Provide the (x, y) coordinate of the cell's center where the given text is located.  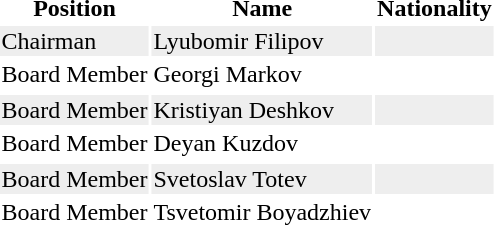
Kristiyan Deshkov (262, 110)
Georgi Markov (262, 74)
Svetoslav Totev (262, 179)
Chairman (74, 41)
Lyubomir Filipov (262, 41)
Deyan Kuzdov (262, 143)
